Return the (X, Y) coordinate for the center point of the cell that contains the specified text.  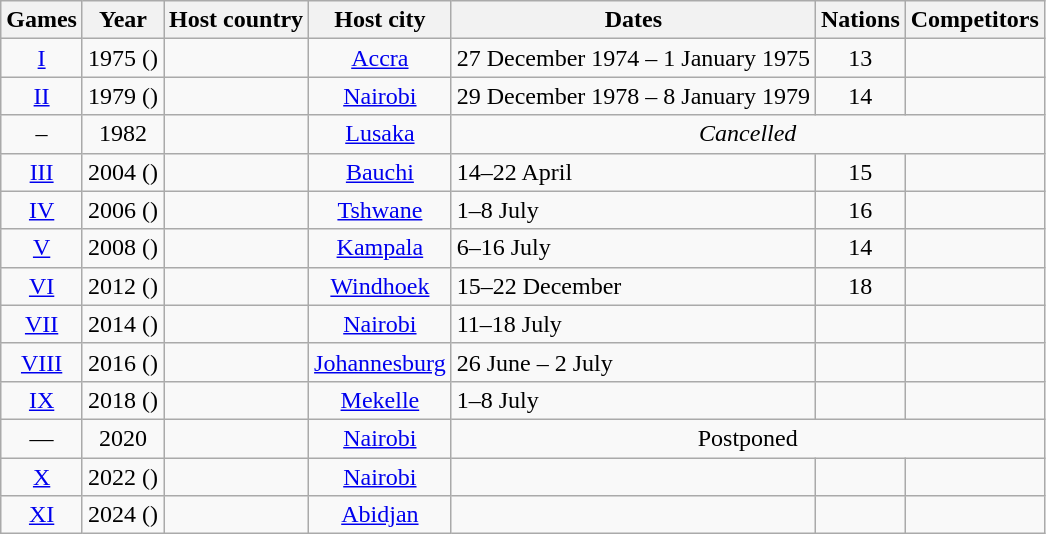
— (42, 438)
18 (861, 286)
Postponed (748, 438)
VII (42, 324)
2014 () (122, 324)
27 December 1974 – 1 January 1975 (633, 58)
– (42, 134)
Accra (380, 58)
V (42, 248)
2012 () (122, 286)
1975 () (122, 58)
II (42, 96)
VIII (42, 362)
I (42, 58)
2008 () (122, 248)
Windhoek (380, 286)
16 (861, 210)
Competitors (974, 20)
2020 (122, 438)
Games (42, 20)
2006 () (122, 210)
Nations (861, 20)
Lusaka (380, 134)
2022 () (122, 477)
1982 (122, 134)
26 June – 2 July (633, 362)
Host city (380, 20)
Mekelle (380, 400)
VI (42, 286)
XI (42, 515)
11–18 July (633, 324)
Dates (633, 20)
6–16 July (633, 248)
X (42, 477)
III (42, 172)
15 (861, 172)
IV (42, 210)
2024 () (122, 515)
2016 () (122, 362)
Kampala (380, 248)
2018 () (122, 400)
Tshwane (380, 210)
29 December 1978 – 8 January 1979 (633, 96)
Johannesburg (380, 362)
1979 () (122, 96)
14–22 April (633, 172)
Host country (236, 20)
IX (42, 400)
Abidjan (380, 515)
Bauchi (380, 172)
Year (122, 20)
Cancelled (748, 134)
13 (861, 58)
2004 () (122, 172)
15–22 December (633, 286)
